Provide the [x, y] coordinate of the cell's center where the given text is located.  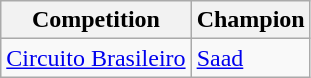
Competition [96, 20]
Circuito Brasileiro [96, 58]
Champion [250, 20]
Saad [250, 58]
